Pinpoint the cell where the given text exists, returning its (X, Y) midpoint coordinate. 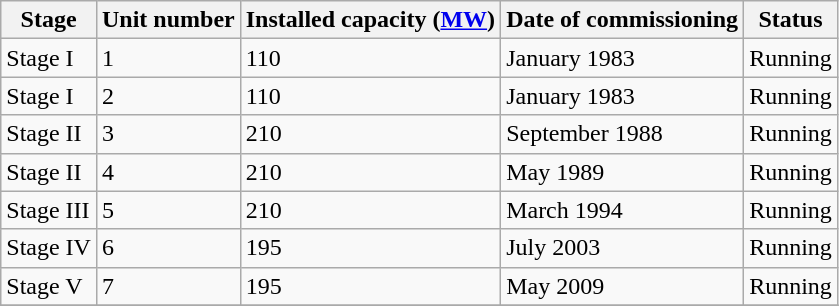
Stage III (49, 210)
3 (168, 134)
2 (168, 96)
Stage (49, 20)
4 (168, 172)
6 (168, 248)
May 1989 (622, 172)
1 (168, 58)
Date of commissioning (622, 20)
March 1994 (622, 210)
May 2009 (622, 286)
Unit number (168, 20)
7 (168, 286)
Stage V (49, 286)
Stage IV (49, 248)
September 1988 (622, 134)
Status (791, 20)
5 (168, 210)
Installed capacity (MW) (370, 20)
July 2003 (622, 248)
